Extract the [X, Y] coordinate from the center of the cell holding the provided text.  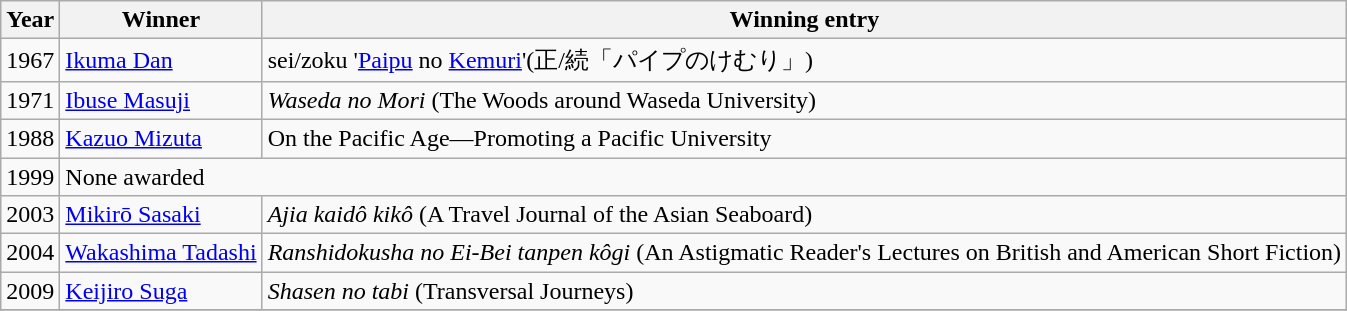
sei/zoku 'Paipu no Kemuri'(正/続「パイプのけむり」) [804, 60]
Shasen no tabi (Transversal Journeys) [804, 291]
Winner [161, 20]
None awarded [704, 177]
Year [30, 20]
Mikirō Sasaki [161, 215]
Ikuma Dan [161, 60]
Winning entry [804, 20]
Ajia kaidô kikô (A Travel Journal of the Asian Seaboard) [804, 215]
Keijiro Suga [161, 291]
On the Pacific Age—Promoting a Pacific University [804, 138]
2003 [30, 215]
1971 [30, 100]
Ibuse Masuji [161, 100]
1967 [30, 60]
2009 [30, 291]
Ranshidokusha no Ei-Bei tanpen kôgi (An Astigmatic Reader's Lectures on British and American Short Fiction) [804, 253]
Kazuo Mizuta [161, 138]
2004 [30, 253]
1988 [30, 138]
Wakashima Tadashi [161, 253]
Waseda no Mori (The Woods around Waseda University) [804, 100]
1999 [30, 177]
